Locate the cell with the specified text and output its (X, Y) center coordinate. 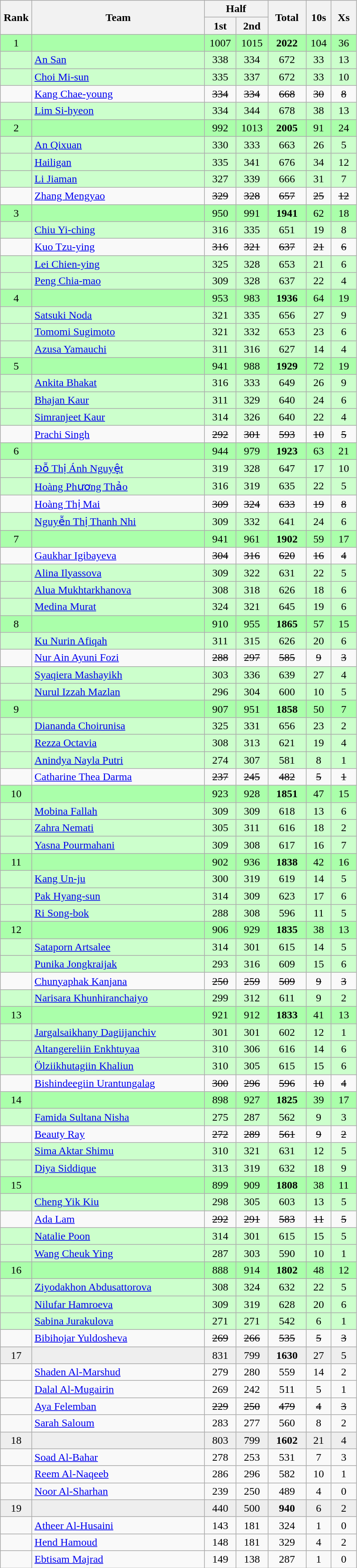
312 (252, 998)
279 (220, 1372)
Nurul Izzah Mazlan (118, 692)
562 (287, 1117)
341 (252, 162)
666 (287, 179)
Nguyễn Thị Thanh Nhi (118, 521)
619 (287, 879)
Wang Cheuk Ying (118, 1253)
639 (287, 675)
531 (287, 1457)
914 (252, 1270)
Kang Chae-young (118, 94)
590 (287, 1253)
1007 (220, 43)
657 (287, 196)
259 (252, 981)
Noor Al-Sharhan (118, 1491)
641 (287, 521)
991 (252, 213)
603 (287, 1202)
899 (220, 1185)
34 (319, 162)
42 (319, 862)
229 (220, 1406)
585 (287, 658)
Ri Song-bok (118, 913)
331 (252, 726)
645 (287, 607)
Diya Siddique (118, 1168)
337 (252, 77)
928 (252, 794)
Bishindeegiin Urantungalag (118, 1083)
91 (319, 128)
511 (287, 1389)
1865 (287, 624)
An Qixuan (118, 145)
Simranjeet Kaur (118, 417)
275 (220, 1117)
628 (287, 1304)
Prachi Singh (118, 434)
Kang Un-ju (118, 879)
Dalal Al-Mugairin (118, 1389)
59 (319, 539)
62 (319, 213)
602 (287, 1032)
36 (344, 43)
266 (252, 1338)
344 (252, 111)
953 (220, 298)
Sima Aktar Shimu (118, 1151)
898 (220, 1100)
Diananda Choirunisa (118, 726)
280 (252, 1372)
803 (220, 1440)
336 (252, 675)
Satsuki Noda (118, 315)
330 (220, 145)
Lim Si-hyeon (118, 111)
Sataporn Artsalee (118, 947)
Ebtisam Majrad (118, 1559)
148 (220, 1542)
Peng Chia-mao (118, 281)
An San (118, 60)
299 (220, 998)
Azusa Yamauchi (118, 349)
621 (287, 743)
Soad Al-Bahar (118, 1457)
Beauty Ray (118, 1134)
Aya Felemban (118, 1406)
Yasna Pourmahani (118, 845)
1929 (287, 366)
1936 (287, 298)
907 (220, 709)
104 (319, 43)
906 (220, 930)
Ankita Bhakat (118, 383)
41 (319, 1015)
72 (319, 366)
338 (220, 60)
326 (252, 417)
277 (252, 1423)
274 (220, 760)
Lei Chien-ying (118, 264)
440 (220, 1508)
Li Jiaman (118, 179)
909 (252, 1185)
Jargalsaikhany Dagiijanchiv (118, 1032)
339 (252, 179)
318 (252, 590)
950 (220, 213)
1013 (252, 128)
Rank (16, 17)
600 (287, 692)
Punika Jongkraijak (118, 964)
Zahra Nemati (118, 828)
Ku Nurin Afiqah (118, 641)
Mobina Fallah (118, 811)
581 (287, 760)
64 (319, 298)
831 (220, 1355)
Hoàng Phương Thảo (118, 486)
482 (287, 777)
633 (287, 504)
955 (252, 624)
Rezza Octavia (118, 743)
Nilufar Hamroeva (118, 1304)
1923 (287, 451)
327 (220, 179)
Bhajan Kaur (118, 400)
242 (252, 1389)
923 (220, 794)
Team (118, 17)
1858 (287, 709)
936 (252, 862)
927 (252, 1100)
48 (319, 1270)
Ziyodakhon Abdusattorova (118, 1287)
Tomomi Sugimoto (118, 332)
611 (287, 998)
Alina Ilyassova (118, 573)
500 (252, 1508)
961 (252, 539)
Xs (344, 17)
Cheng Yik Kiu (118, 1202)
306 (252, 1049)
888 (220, 1270)
31 (319, 179)
Half (236, 9)
992 (220, 128)
912 (252, 1015)
Gaukhar Igibayeva (118, 556)
929 (252, 930)
Syaqiera Mashayikh (118, 675)
583 (287, 1219)
618 (287, 811)
1630 (287, 1355)
593 (287, 434)
559 (287, 1372)
Pak Hyang-sun (118, 896)
979 (252, 451)
649 (287, 383)
Sabina Jurakulova (118, 1321)
1808 (287, 1185)
988 (252, 366)
627 (287, 349)
297 (252, 658)
Shaden Al-Marshud (118, 1372)
Altangereliin Enkhtuyaa (118, 1049)
921 (220, 1015)
Choi Mi-sun (118, 77)
1838 (287, 862)
25 (319, 196)
Reem Al-Naqeeb (118, 1474)
Đỗ Thị Ánh Nguyệt (118, 468)
651 (287, 230)
944 (220, 451)
668 (287, 94)
535 (287, 1338)
663 (287, 145)
307 (252, 760)
50 (319, 709)
647 (287, 468)
1835 (287, 930)
283 (220, 1423)
Hend Hamoud (118, 1542)
Natalie Poon (118, 1236)
289 (252, 1134)
322 (252, 573)
Famida Sultana Nisha (118, 1117)
Hoàng Thị Mai (118, 504)
940 (287, 1508)
1941 (287, 213)
Zhang Mengyao (118, 196)
47 (319, 794)
620 (287, 556)
561 (287, 1134)
Nur Ain Ayuni Fozi (118, 658)
617 (287, 845)
239 (220, 1491)
489 (287, 1491)
39 (319, 1100)
Narisara Khunhiranchaiyo (118, 998)
623 (287, 896)
635 (287, 486)
1602 (287, 1440)
Chiu Yi-ching (118, 230)
2022 (287, 43)
245 (252, 777)
910 (220, 624)
278 (220, 1457)
272 (220, 1134)
253 (252, 1457)
10s (319, 17)
Alua Mukhtarkhanova (118, 590)
143 (220, 1525)
1833 (287, 1015)
1802 (287, 1270)
138 (252, 1559)
57 (319, 624)
1825 (287, 1100)
2005 (287, 128)
509 (287, 981)
Catharine Thea Darma (118, 777)
Atheer Al-Husaini (118, 1525)
676 (287, 162)
237 (220, 777)
902 (220, 862)
293 (220, 964)
Ada Lam (118, 1219)
30 (319, 94)
479 (287, 1406)
291 (252, 1219)
983 (252, 298)
1st (220, 26)
Kuo Tzu-ying (118, 247)
63 (319, 451)
Medina Murat (118, 607)
Bibihojar Yuldosheva (118, 1338)
1015 (252, 43)
Hailigan (118, 162)
286 (220, 1474)
Total (287, 17)
1851 (287, 794)
1902 (287, 539)
678 (287, 111)
582 (287, 1474)
Anindya Nayla Putri (118, 760)
542 (287, 1321)
609 (287, 964)
149 (220, 1559)
951 (252, 709)
Chunyaphak Kanjana (118, 981)
Ölziikhutagiin Khaliun (118, 1066)
560 (287, 1423)
2nd (252, 26)
Sarah Saloum (118, 1423)
298 (220, 1202)
315 (252, 641)
